From the cell containing the given text, extract its center point as (x, y) coordinate. 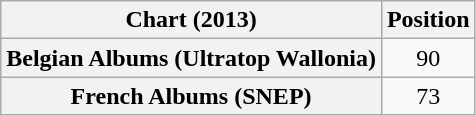
Position (428, 20)
73 (428, 96)
French Albums (SNEP) (192, 96)
90 (428, 58)
Belgian Albums (Ultratop Wallonia) (192, 58)
Chart (2013) (192, 20)
